From the cell containing the given text, extract its center point as [x, y] coordinate. 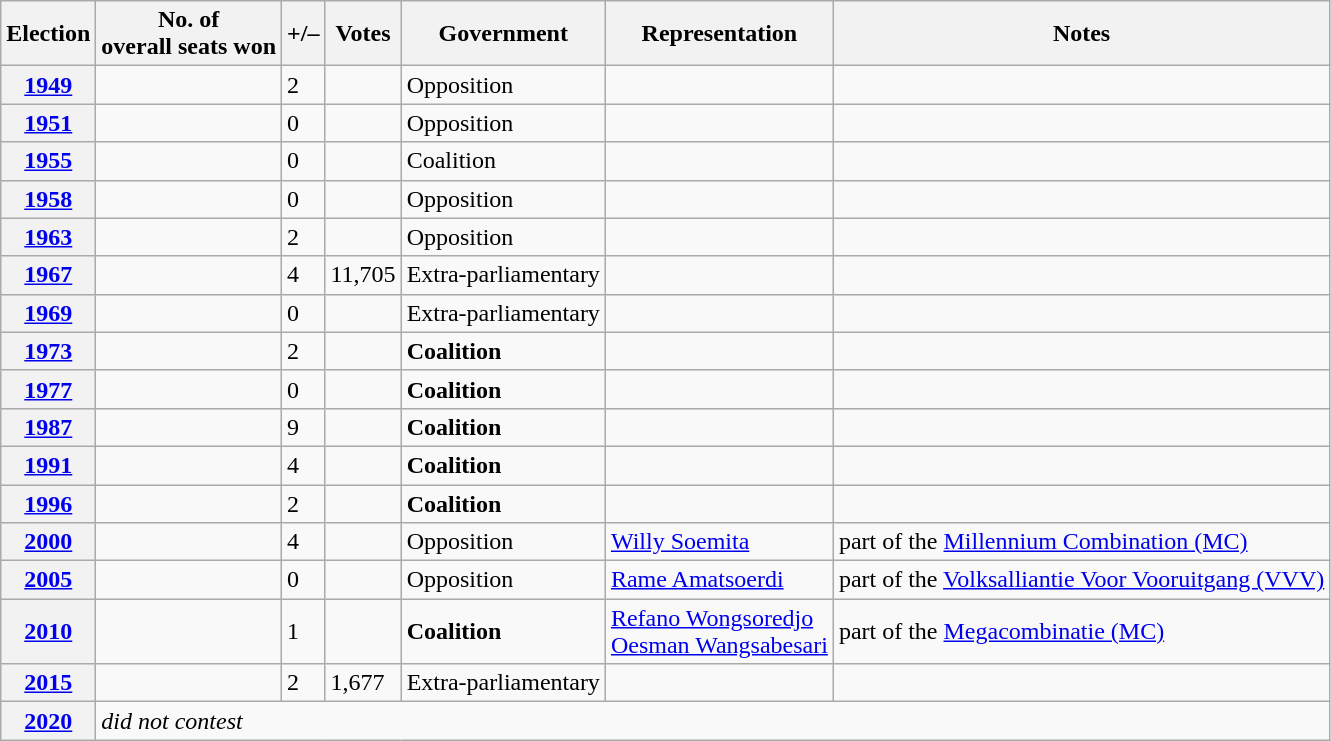
1955 [48, 161]
Votes [363, 34]
1958 [48, 199]
1967 [48, 275]
2020 [48, 721]
2015 [48, 683]
1996 [48, 503]
Refano WongsoredjoOesman Wangsabesari [719, 632]
1949 [48, 85]
No. ofoverall seats won [189, 34]
part of the Volksalliantie Voor Vooruitgang (VVV) [1081, 580]
2005 [48, 580]
1,677 [363, 683]
Election [48, 34]
+/– [304, 34]
Government [503, 34]
1 [304, 632]
9 [304, 427]
1977 [48, 389]
1973 [48, 351]
Representation [719, 34]
Rame Amatsoerdi [719, 580]
1951 [48, 123]
1991 [48, 465]
2010 [48, 632]
part of the Megacombinatie (MC) [1081, 632]
Willy Soemita [719, 542]
1987 [48, 427]
part of the Millennium Combination (MC) [1081, 542]
did not contest [713, 721]
1963 [48, 237]
11,705 [363, 275]
1969 [48, 313]
Notes [1081, 34]
2000 [48, 542]
